Detect which cell encompasses the target text, then output its [X, Y] center coordinate. 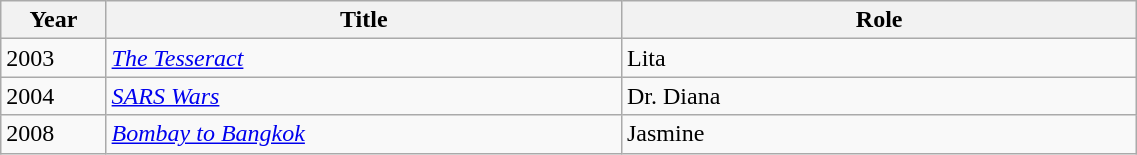
Lita [878, 58]
2003 [54, 58]
Jasmine [878, 134]
2004 [54, 96]
Dr. Diana [878, 96]
SARS Wars [364, 96]
Bombay to Bangkok [364, 134]
Year [54, 20]
Title [364, 20]
Role [878, 20]
The Tesseract [364, 58]
2008 [54, 134]
